Identify which cell holds the provided text, then report its (X, Y) central coordinate. 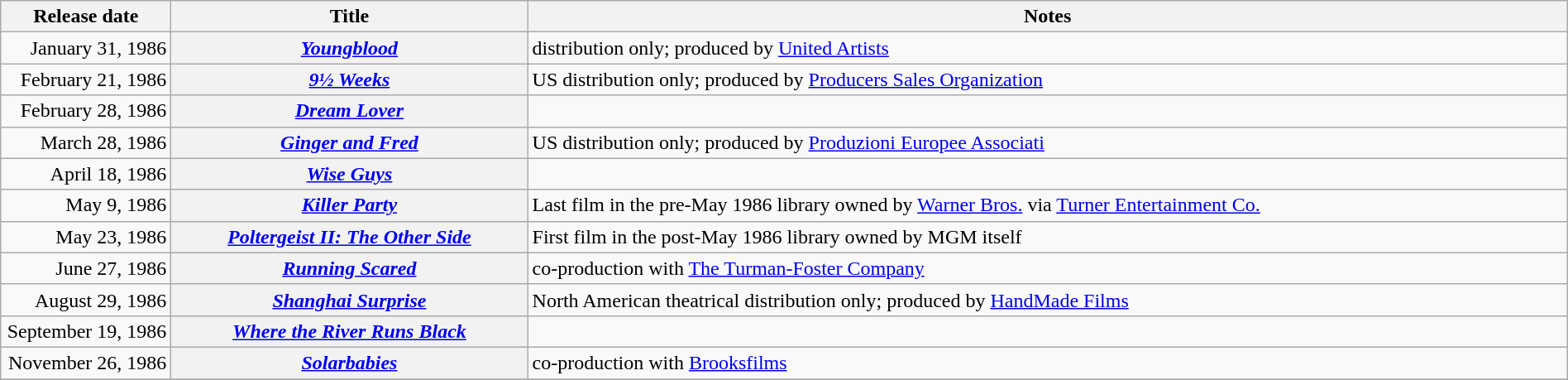
Poltergeist II: The Other Side (349, 237)
February 21, 1986 (86, 79)
Shanghai Surprise (349, 300)
Running Scared (349, 268)
First film in the post-May 1986 library owned by MGM itself (1047, 237)
May 9, 1986 (86, 205)
June 27, 1986 (86, 268)
Title (349, 17)
February 28, 1986 (86, 111)
Notes (1047, 17)
March 28, 1986 (86, 142)
Dream Lover (349, 111)
Youngblood (349, 48)
co-production with Brooksfilms (1047, 363)
November 26, 1986 (86, 363)
January 31, 1986 (86, 48)
US distribution only; produced by Produzioni Europee Associati (1047, 142)
Where the River Runs Black (349, 331)
Solarbabies (349, 363)
co-production with The Turman-Foster Company (1047, 268)
Killer Party (349, 205)
North American theatrical distribution only; produced by HandMade Films (1047, 300)
9½ Weeks (349, 79)
Ginger and Fred (349, 142)
Wise Guys (349, 174)
distribution only; produced by United Artists (1047, 48)
September 19, 1986 (86, 331)
Last film in the pre-May 1986 library owned by Warner Bros. via Turner Entertainment Co. (1047, 205)
April 18, 1986 (86, 174)
August 29, 1986 (86, 300)
May 23, 1986 (86, 237)
US distribution only; produced by Producers Sales Organization (1047, 79)
Release date (86, 17)
